From the cell containing the given text, extract its center point as [X, Y] coordinate. 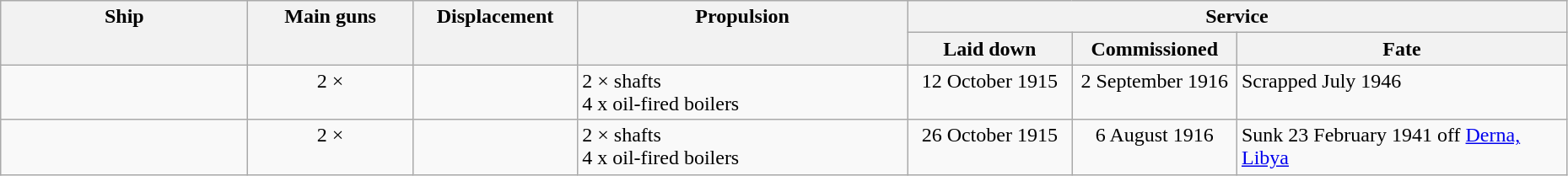
12 October 1915 [990, 93]
Service [1237, 17]
Propulsion [742, 33]
Ship [125, 33]
Commissioned [1154, 49]
26 October 1915 [990, 147]
Main guns [331, 33]
Displacement [494, 33]
6 August 1916 [1154, 147]
Scrapped July 1946 [1402, 93]
2 September 1916 [1154, 93]
Sunk 23 February 1941 off Derna, Libya [1402, 147]
Laid down [990, 49]
Fate [1402, 49]
